Provide the [x, y] coordinate of the cell's center where the given text is located.  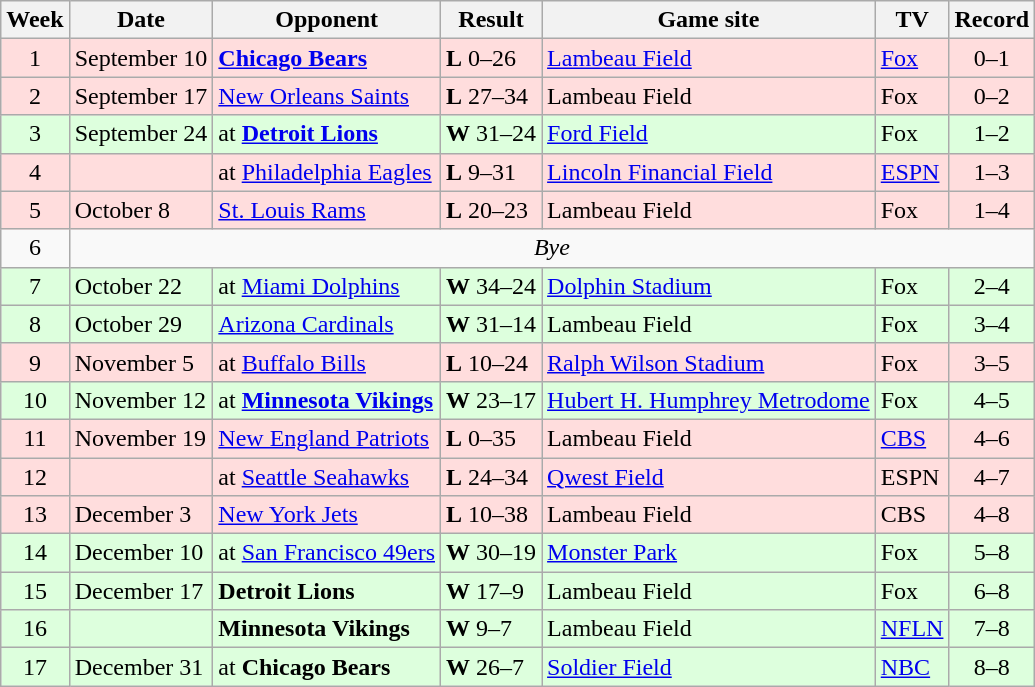
16 [35, 629]
1–3 [992, 172]
0–2 [992, 96]
November 19 [141, 438]
Date [141, 20]
Dolphin Stadium [709, 286]
Week [35, 20]
4–7 [992, 477]
2 [35, 96]
7 [35, 286]
at Buffalo Bills [327, 362]
at Detroit Lions [327, 134]
W 9–7 [492, 629]
Hubert H. Humphrey Metrodome [709, 400]
September 17 [141, 96]
11 [35, 438]
8–8 [992, 667]
L 0–26 [492, 58]
1–2 [992, 134]
Monster Park [709, 553]
at Seattle Seahawks [327, 477]
October 29 [141, 324]
L 27–34 [492, 96]
November 5 [141, 362]
December 3 [141, 515]
7–8 [992, 629]
4 [35, 172]
at San Francisco 49ers [327, 553]
at Miami Dolphins [327, 286]
1 [35, 58]
W 30–19 [492, 553]
Bye [552, 248]
1–4 [992, 210]
Game site [709, 20]
L 9–31 [492, 172]
W 31–14 [492, 324]
9 [35, 362]
Ralph Wilson Stadium [709, 362]
New York Jets [327, 515]
3–4 [992, 324]
8 [35, 324]
L 24–34 [492, 477]
Opponent [327, 20]
0–1 [992, 58]
at Chicago Bears [327, 667]
4–6 [992, 438]
17 [35, 667]
6 [35, 248]
Ford Field [709, 134]
W 17–9 [492, 591]
4–8 [992, 515]
NBC [912, 667]
Result [492, 20]
December 10 [141, 553]
Chicago Bears [327, 58]
September 24 [141, 134]
at Philadelphia Eagles [327, 172]
L 10–38 [492, 515]
L 10–24 [492, 362]
2–4 [992, 286]
15 [35, 591]
12 [35, 477]
3 [35, 134]
W 26–7 [492, 667]
St. Louis Rams [327, 210]
L 0–35 [492, 438]
NFLN [912, 629]
Detroit Lions [327, 591]
5–8 [992, 553]
November 12 [141, 400]
Arizona Cardinals [327, 324]
5 [35, 210]
10 [35, 400]
September 10 [141, 58]
New Orleans Saints [327, 96]
Qwest Field [709, 477]
Minnesota Vikings [327, 629]
New England Patriots [327, 438]
6–8 [992, 591]
Soldier Field [709, 667]
Lincoln Financial Field [709, 172]
W 23–17 [492, 400]
13 [35, 515]
October 8 [141, 210]
14 [35, 553]
TV [912, 20]
at Minnesota Vikings [327, 400]
3–5 [992, 362]
Record [992, 20]
December 31 [141, 667]
4–5 [992, 400]
L 20–23 [492, 210]
W 31–24 [492, 134]
W 34–24 [492, 286]
December 17 [141, 591]
October 22 [141, 286]
